Search for the cell housing the specified text and yield its (X, Y) center coordinate. 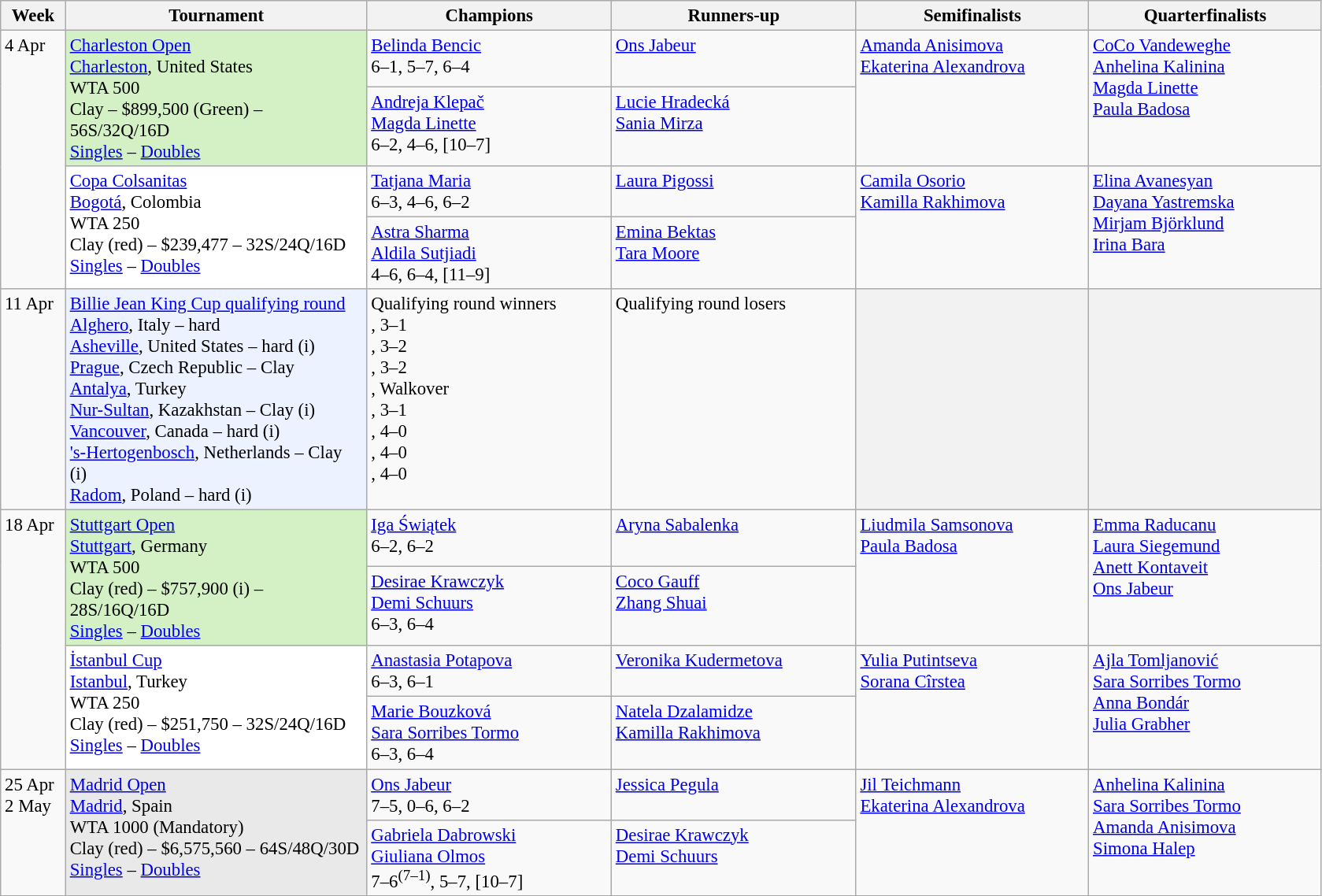
Jessica Pegula (734, 795)
Stuttgart OpenStuttgart, Germany WTA 500 Clay (red) – $757,900 (i) – 28S/16Q/16DSingles – Doubles (216, 578)
Aryna Sabalenka (734, 539)
Ons Jabeur 7–5, 0–6, 6–2 (490, 795)
4 Apr (33, 161)
Belinda Bencic 6–1, 5–7, 6–4 (490, 58)
Desirae Krawczyk Demi Schuurs (734, 857)
Natela Dzalamidze Kamilla Rakhimova (734, 733)
Qualifying round winners , 3–1 , 3–2 , 3–2 , Walkover , 3–1 , 4–0 , 4–0 , 4–0 (490, 400)
Champions (490, 16)
Amanda Anisimova Ekaterina Alexandrova (972, 99)
Tatjana Maria 6–3, 4–6, 6–2 (490, 192)
Charleston OpenCharleston, United States WTA 500 Clay – $899,500 (Green) – 56S/32Q/16DSingles – Doubles (216, 99)
CoCo Vandeweghe Anhelina Kalinina Magda Linette Paula Badosa (1205, 99)
Semifinalists (972, 16)
İstanbul Cup Istanbul, TurkeyWTA 250 Clay (red) – $251,750 – 32S/24Q/16DSingles – Doubles (216, 707)
Ons Jabeur (734, 58)
Copa Colsanitas Bogotá, ColombiaWTA 250 Clay (red) – $239,477 – 32S/24Q/16DSingles – Doubles (216, 228)
Gabriela Dabrowski Giuliana Olmos 7–6(7–1), 5–7, [10–7] (490, 857)
Week (33, 16)
11 Apr (33, 400)
Iga Świątek 6–2, 6–2 (490, 539)
Emina Bektas Tara Moore (734, 254)
Marie Bouzková Sara Sorribes Tormo 6–3, 6–4 (490, 733)
Lucie Hradecká Sania Mirza (734, 126)
Elina Avanesyan Dayana Yastremska Mirjam Björklund Irina Bara (1205, 228)
Liudmila Samsonova Paula Badosa (972, 578)
Desirae Krawczyk Demi Schuurs 6–3, 6–4 (490, 606)
Astra Sharma Aldila Sutjiadi 4–6, 6–4, [11–9] (490, 254)
Madrid OpenMadrid, Spain WTA 1000 (Mandatory) Clay (red) – $6,575,560 – 64S/48Q/30DSingles – Doubles (216, 833)
Jil Teichmann Ekaterina Alexandrova (972, 833)
Tournament (216, 16)
Anastasia Potapova 6–3, 6–1 (490, 671)
25 Apr 2 May (33, 833)
Runners-up (734, 16)
Veronika Kudermetova (734, 671)
Quarterfinalists (1205, 16)
Laura Pigossi (734, 192)
Qualifying round losers (734, 400)
Ajla Tomljanović Sara Sorribes Tormo Anna Bondár Julia Grabher (1205, 707)
Yulia Putintseva Sorana Cîrstea (972, 707)
Andreja Klepač Magda Linette 6–2, 4–6, [10–7] (490, 126)
Emma Raducanu Laura Siegemund Anett Kontaveit Ons Jabeur (1205, 578)
18 Apr (33, 639)
Anhelina Kalinina Sara Sorribes Tormo Amanda Anisimova Simona Halep (1205, 833)
Camila Osorio Kamilla Rakhimova (972, 228)
Coco Gauff Zhang Shuai (734, 606)
